Identify which cell holds the provided text, then report its [x, y] central coordinate. 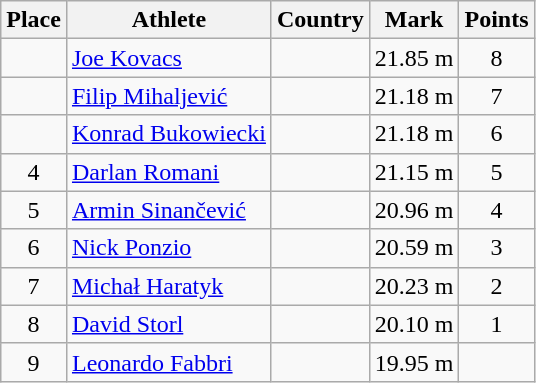
David Storl [168, 324]
20.23 m [414, 286]
Filip Mihaljević [168, 96]
Michał Haratyk [168, 286]
Joe Kovacs [168, 58]
20.59 m [414, 248]
Athlete [168, 20]
Country [320, 20]
20.10 m [414, 324]
21.15 m [414, 172]
Mark [414, 20]
Armin Sinančević [168, 210]
21.85 m [414, 58]
9 [34, 362]
19.95 m [414, 362]
3 [496, 248]
Konrad Bukowiecki [168, 134]
Darlan Romani [168, 172]
Nick Ponzio [168, 248]
20.96 m [414, 210]
1 [496, 324]
Points [496, 20]
Leonardo Fabbri [168, 362]
2 [496, 286]
Place [34, 20]
